Provide the [X, Y] coordinate of the cell's center where the given text is located.  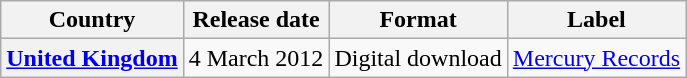
Label [596, 20]
United Kingdom [92, 58]
Format [418, 20]
4 March 2012 [256, 58]
Country [92, 20]
Mercury Records [596, 58]
Digital download [418, 58]
Release date [256, 20]
